Detect which cell encompasses the target text, then output its (X, Y) center coordinate. 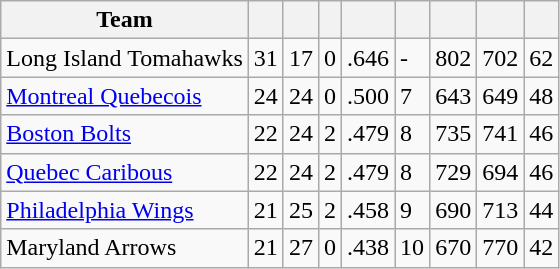
735 (454, 134)
Montreal Quebecois (125, 96)
670 (454, 248)
802 (454, 58)
649 (500, 96)
.438 (368, 248)
643 (454, 96)
7 (412, 96)
.646 (368, 58)
741 (500, 134)
694 (500, 172)
Quebec Caribous (125, 172)
.458 (368, 210)
17 (300, 58)
27 (300, 248)
42 (542, 248)
770 (500, 248)
Team (125, 20)
.500 (368, 96)
48 (542, 96)
9 (412, 210)
713 (500, 210)
- (412, 58)
31 (266, 58)
Boston Bolts (125, 134)
729 (454, 172)
690 (454, 210)
25 (300, 210)
Maryland Arrows (125, 248)
702 (500, 58)
Philadelphia Wings (125, 210)
Long Island Tomahawks (125, 58)
62 (542, 58)
10 (412, 248)
44 (542, 210)
